Locate the cell with the specified text and output its (x, y) center coordinate. 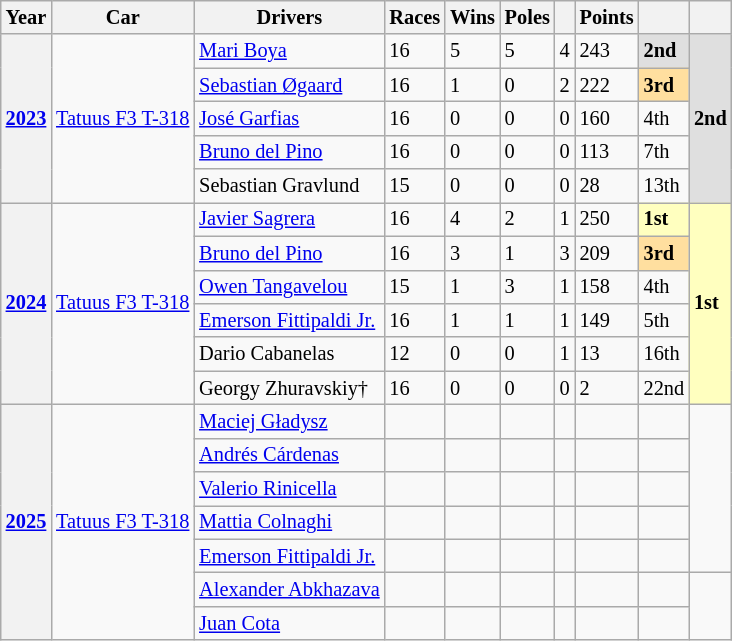
13 (607, 354)
Points (607, 17)
Poles (528, 17)
Wins (472, 17)
Drivers (289, 17)
160 (607, 118)
7th (664, 152)
Races (416, 17)
Owen Tangavelou (289, 287)
Sebastian Øgaard (289, 85)
Valerio Rinicella (289, 489)
2023 (26, 118)
Maciej Gładysz (289, 421)
250 (607, 219)
José Garfias (289, 118)
12 (416, 354)
2025 (26, 522)
Dario Cabanelas (289, 354)
209 (607, 253)
113 (607, 152)
Andrés Cárdenas (289, 455)
Juan Cota (289, 623)
13th (664, 186)
Mari Boya (289, 51)
28 (607, 186)
22nd (664, 388)
Mattia Colnaghi (289, 522)
16th (664, 354)
Sebastian Gravlund (289, 186)
5th (664, 320)
149 (607, 320)
243 (607, 51)
222 (607, 85)
Year (26, 17)
2024 (26, 303)
Car (122, 17)
158 (607, 287)
Georgy Zhuravskiy† (289, 388)
Alexander Abkhazava (289, 589)
Javier Sagrera (289, 219)
